Determine the [X, Y] coordinate at the center of the cell enclosing the given text.  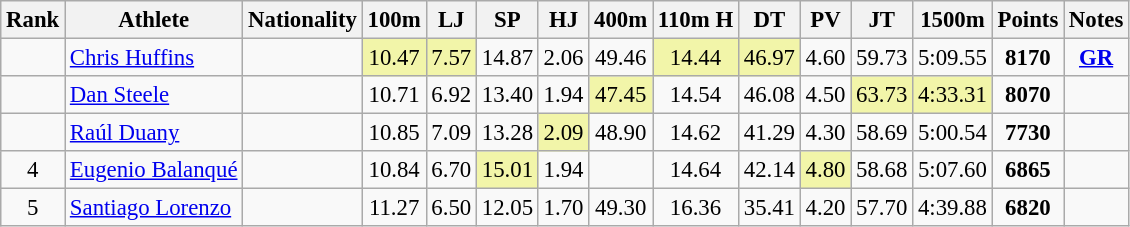
4.30 [825, 133]
6.70 [451, 170]
4:39.88 [953, 208]
8070 [1028, 95]
100m [394, 20]
14.54 [696, 95]
6.92 [451, 95]
14.64 [696, 170]
4.80 [825, 170]
Notes [1096, 20]
7.57 [451, 58]
14.87 [507, 58]
7.09 [451, 133]
6865 [1028, 170]
7730 [1028, 133]
42.14 [769, 170]
49.46 [621, 58]
5:00.54 [953, 133]
Dan Steele [154, 95]
5:09.55 [953, 58]
6820 [1028, 208]
14.62 [696, 133]
15.01 [507, 170]
HJ [563, 20]
Points [1028, 20]
4.50 [825, 95]
Athlete [154, 20]
Santiago Lorenzo [154, 208]
58.69 [882, 133]
SP [507, 20]
4 [33, 170]
46.08 [769, 95]
41.29 [769, 133]
6.50 [451, 208]
Nationality [302, 20]
48.90 [621, 133]
400m [621, 20]
4:33.31 [953, 95]
14.44 [696, 58]
Rank [33, 20]
5 [33, 208]
57.70 [882, 208]
2.09 [563, 133]
1.70 [563, 208]
DT [769, 20]
2.06 [563, 58]
35.41 [769, 208]
47.45 [621, 95]
4.60 [825, 58]
Chris Huffins [154, 58]
10.47 [394, 58]
10.71 [394, 95]
8170 [1028, 58]
13.40 [507, 95]
63.73 [882, 95]
58.68 [882, 170]
PV [825, 20]
11.27 [394, 208]
Raúl Duany [154, 133]
LJ [451, 20]
GR [1096, 58]
1500m [953, 20]
110m H [696, 20]
13.28 [507, 133]
49.30 [621, 208]
5:07.60 [953, 170]
JT [882, 20]
10.85 [394, 133]
46.97 [769, 58]
4.20 [825, 208]
10.84 [394, 170]
59.73 [882, 58]
Eugenio Balanqué [154, 170]
16.36 [696, 208]
12.05 [507, 208]
